Return (X, Y) of the center of cell containing provided text 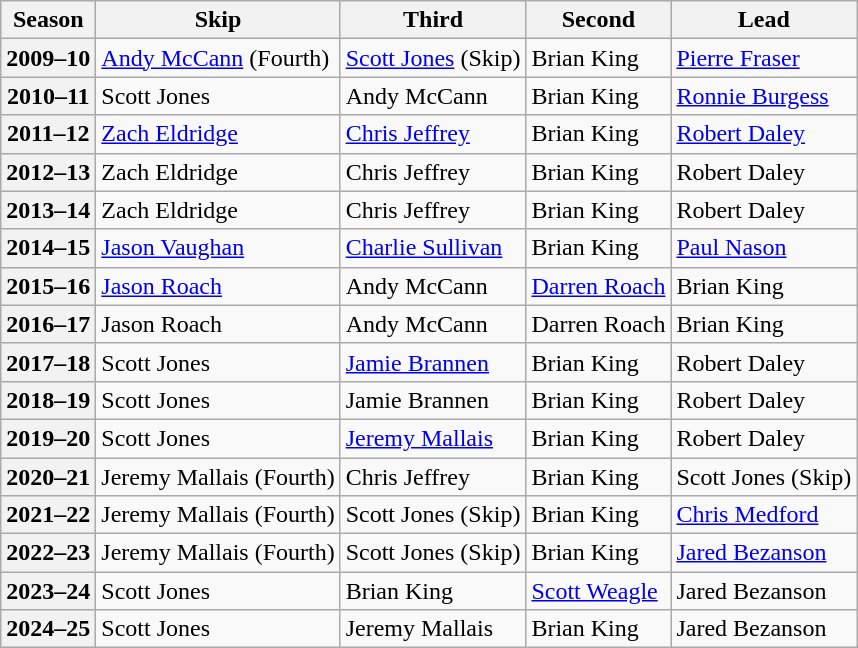
2018–19 (48, 400)
2019–20 (48, 438)
Scott Weagle (598, 591)
Charlie Sullivan (433, 248)
2023–24 (48, 591)
2022–23 (48, 553)
Season (48, 20)
2024–25 (48, 629)
Second (598, 20)
2015–16 (48, 286)
2013–14 (48, 210)
2021–22 (48, 515)
Third (433, 20)
2009–10 (48, 58)
2017–18 (48, 362)
2011–12 (48, 134)
Andy McCann (Fourth) (218, 58)
2014–15 (48, 248)
2010–11 (48, 96)
Jason Vaughan (218, 248)
2016–17 (48, 324)
Pierre Fraser (764, 58)
Lead (764, 20)
Skip (218, 20)
Ronnie Burgess (764, 96)
Paul Nason (764, 248)
Chris Medford (764, 515)
2020–21 (48, 477)
2012–13 (48, 172)
